Return the (x, y) coordinate for the center point of the cell that contains the specified text.  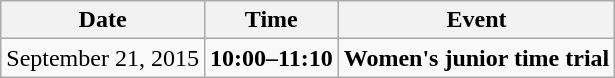
10:00–11:10 (271, 58)
Time (271, 20)
September 21, 2015 (103, 58)
Event (476, 20)
Women's junior time trial (476, 58)
Date (103, 20)
